Return the (X, Y) coordinate for the center point of the cell that contains the specified text.  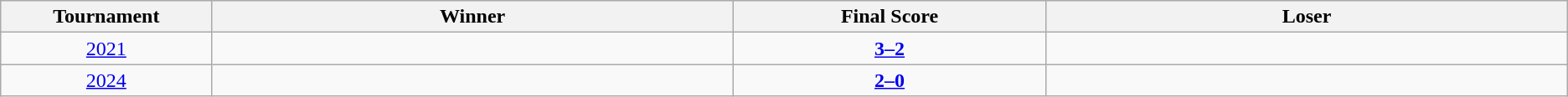
Winner (472, 17)
2–0 (890, 80)
Tournament (106, 17)
2021 (106, 48)
2024 (106, 80)
Loser (1307, 17)
Final Score (890, 17)
3–2 (890, 48)
